Scan for the cell matching the given text and deliver its (x, y) coordinate at center. 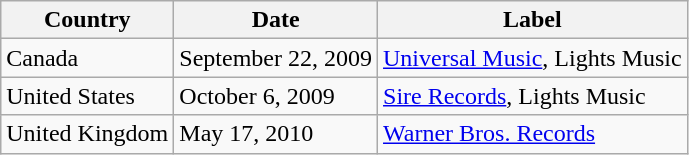
Sire Records, Lights Music (533, 96)
Date (276, 20)
Universal Music, Lights Music (533, 58)
May 17, 2010 (276, 134)
United Kingdom (88, 134)
Warner Bros. Records (533, 134)
September 22, 2009 (276, 58)
Label (533, 20)
United States (88, 96)
Country (88, 20)
Canada (88, 58)
October 6, 2009 (276, 96)
